Extract the [x, y] coordinate from the center of the cell holding the provided text.  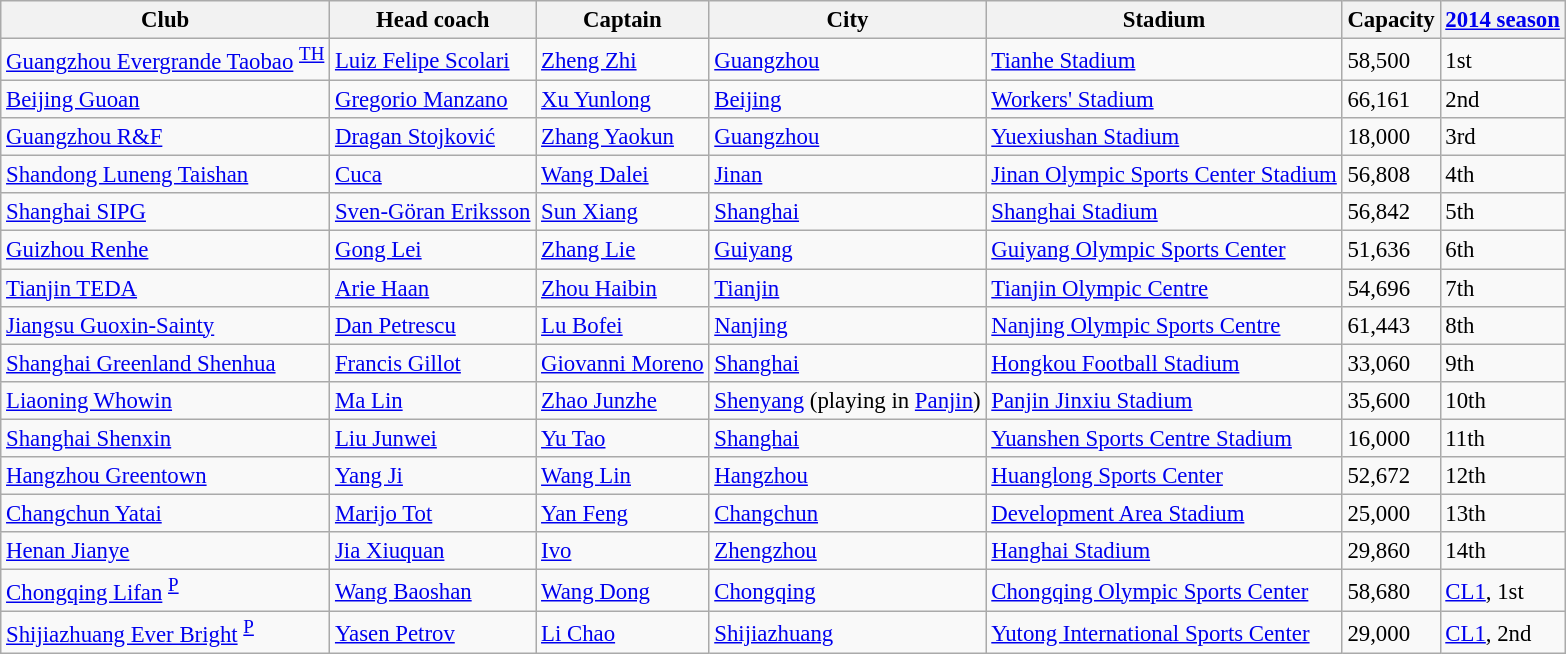
Dragan Stojković [433, 137]
Yasen Petrov [433, 633]
29,860 [1391, 551]
35,600 [1391, 400]
13th [1502, 513]
Yang Ji [433, 476]
Shijiazhuang [848, 633]
Shanghai Shenxin [166, 438]
25,000 [1391, 513]
Huanglong Sports Center [1164, 476]
Tianjin [848, 288]
Liaoning Whowin [166, 400]
Club [166, 20]
Hangzhou Greentown [166, 476]
Changchun [848, 513]
Zheng Zhi [622, 60]
Shanghai Stadium [1164, 213]
Nanjing Olympic Sports Centre [1164, 325]
Sven-Göran Eriksson [433, 213]
12th [1502, 476]
Marijo Tot [433, 513]
Guangzhou Evergrande Taobao TH [166, 60]
33,060 [1391, 363]
Jia Xiuquan [433, 551]
Jiangsu Guoxin-Sainty [166, 325]
Liu Junwei [433, 438]
Changchun Yatai [166, 513]
Captain [622, 20]
Ivo [622, 551]
18,000 [1391, 137]
14th [1502, 551]
Panjin Jinxiu Stadium [1164, 400]
Beijing Guoan [166, 100]
Zhengzhou [848, 551]
2014 season [1502, 20]
Capacity [1391, 20]
10th [1502, 400]
16,000 [1391, 438]
Shanghai Greenland Shenhua [166, 363]
CL1, 1st [1502, 590]
52,672 [1391, 476]
Gong Lei [433, 250]
Guangzhou R&F [166, 137]
51,636 [1391, 250]
Shandong Luneng Taishan [166, 175]
Francis Gillot [433, 363]
Dan Petrescu [433, 325]
Guiyang Olympic Sports Center [1164, 250]
Jinan Olympic Sports Center Stadium [1164, 175]
Yan Feng [622, 513]
Nanjing [848, 325]
Zhang Yaokun [622, 137]
29,000 [1391, 633]
Sun Xiang [622, 213]
7th [1502, 288]
Beijing [848, 100]
Tianjin Olympic Centre [1164, 288]
Shijiazhuang Ever Bright P [166, 633]
Hanghai Stadium [1164, 551]
Hongkou Football Stadium [1164, 363]
Xu Yunlong [622, 100]
Henan Jianye [166, 551]
Lu Bofei [622, 325]
2nd [1502, 100]
Workers' Stadium [1164, 100]
Yu Tao [622, 438]
Zhou Haibin [622, 288]
Development Area Stadium [1164, 513]
Zhang Lie [622, 250]
Stadium [1164, 20]
56,808 [1391, 175]
58,500 [1391, 60]
Chongqing Lifan P [166, 590]
Chongqing [848, 590]
61,443 [1391, 325]
1st [1502, 60]
Chongqing Olympic Sports Center [1164, 590]
8th [1502, 325]
Giovanni Moreno [622, 363]
Tianjin TEDA [166, 288]
Wang Dalei [622, 175]
Hangzhou [848, 476]
Tianhe Stadium [1164, 60]
Li Chao [622, 633]
Head coach [433, 20]
56,842 [1391, 213]
6th [1502, 250]
CL1, 2nd [1502, 633]
5th [1502, 213]
Yuanshen Sports Centre Stadium [1164, 438]
Zhao Junzhe [622, 400]
Guiyang [848, 250]
3rd [1502, 137]
City [848, 20]
Yuexiushan Stadium [1164, 137]
54,696 [1391, 288]
9th [1502, 363]
Wang Lin [622, 476]
Shanghai SIPG [166, 213]
Yutong International Sports Center [1164, 633]
Shenyang (playing in Panjin) [848, 400]
Arie Haan [433, 288]
Gregorio Manzano [433, 100]
11th [1502, 438]
Luiz Felipe Scolari [433, 60]
Cuca [433, 175]
Wang Dong [622, 590]
Wang Baoshan [433, 590]
Guizhou Renhe [166, 250]
58,680 [1391, 590]
Jinan [848, 175]
66,161 [1391, 100]
Ma Lin [433, 400]
4th [1502, 175]
